Find where the given text appears and provide that cell's center as [X, Y] coordinate. 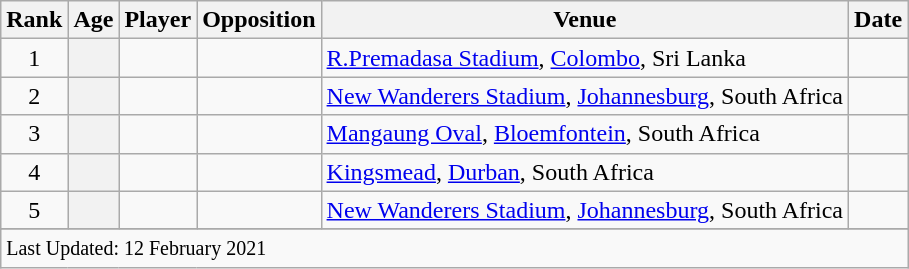
Rank [34, 20]
2 [34, 96]
4 [34, 172]
Last Updated: 12 February 2021 [454, 248]
Date [878, 20]
Player [158, 20]
Age [94, 20]
Opposition [259, 20]
Mangaung Oval, Bloemfontein, South Africa [585, 134]
3 [34, 134]
R.Premadasa Stadium, Colombo, Sri Lanka [585, 58]
Venue [585, 20]
1 [34, 58]
Kingsmead, Durban, South Africa [585, 172]
5 [34, 210]
